Determine the [X, Y] coordinate at the center of the cell enclosing the given text.  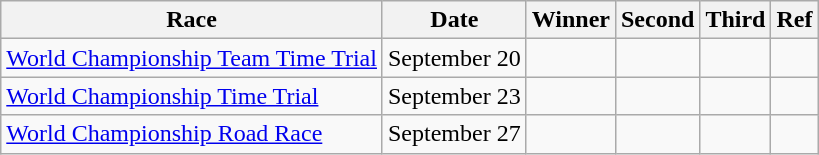
September 23 [454, 96]
World Championship Team Time Trial [192, 58]
September 27 [454, 134]
Third [736, 20]
Winner [570, 20]
World Championship Road Race [192, 134]
Ref [794, 20]
World Championship Time Trial [192, 96]
Second [657, 20]
September 20 [454, 58]
Race [192, 20]
Date [454, 20]
